Locate the cell with the specified text and output its (x, y) center coordinate. 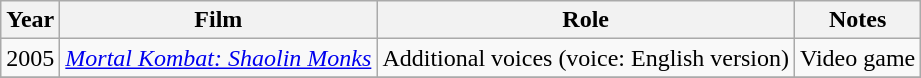
2005 (30, 58)
Film (218, 20)
Additional voices (voice: English version) (586, 58)
Year (30, 20)
Role (586, 20)
Mortal Kombat: Shaolin Monks (218, 58)
Notes (858, 20)
Video game (858, 58)
